Locate the cell with the specified text and output its (X, Y) center coordinate. 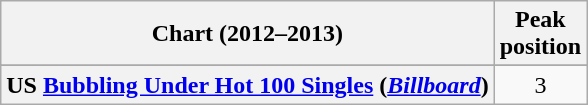
Peakposition (540, 34)
US Bubbling Under Hot 100 Singles (Billboard) (248, 85)
3 (540, 85)
Chart (2012–2013) (248, 34)
